Locate the cell with the specified text and output its [x, y] center coordinate. 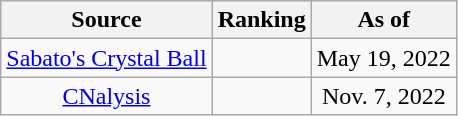
As of [384, 20]
May 19, 2022 [384, 58]
Source [106, 20]
CNalysis [106, 96]
Ranking [262, 20]
Nov. 7, 2022 [384, 96]
Sabato's Crystal Ball [106, 58]
